Capture the cell that displays the provided text and extract its (x, y) central coordinate. 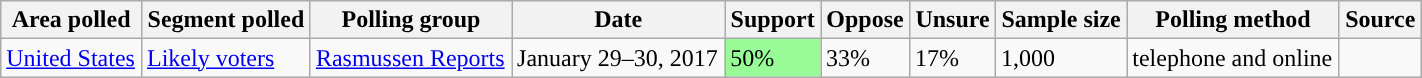
Polling method (1234, 20)
50% (773, 58)
Likely voters (226, 58)
Sample size (1060, 20)
Support (773, 20)
telephone and online (1234, 58)
Polling group (410, 20)
Segment polled (226, 20)
Source (1380, 20)
1,000 (1060, 58)
Unsure (953, 20)
January 29–30, 2017 (618, 58)
Rasmussen Reports (410, 58)
Oppose (864, 20)
17% (953, 58)
Date (618, 20)
United States (72, 58)
Area polled (72, 20)
33% (864, 58)
